Detect which cell encompasses the target text, then output its (X, Y) center coordinate. 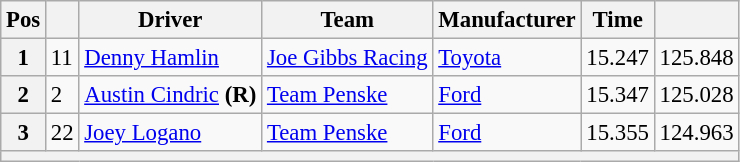
125.848 (696, 58)
125.028 (696, 95)
Pos (24, 20)
Toyota (507, 58)
Denny Hamlin (170, 58)
15.355 (618, 133)
22 (62, 133)
1 (24, 58)
11 (62, 58)
Austin Cindric (R) (170, 95)
Time (618, 20)
Joe Gibbs Racing (348, 58)
3 (24, 133)
124.963 (696, 133)
Joey Logano (170, 133)
Team (348, 20)
Driver (170, 20)
Manufacturer (507, 20)
15.247 (618, 58)
15.347 (618, 95)
